Determine the [x, y] coordinate at the center of the cell enclosing the given text.  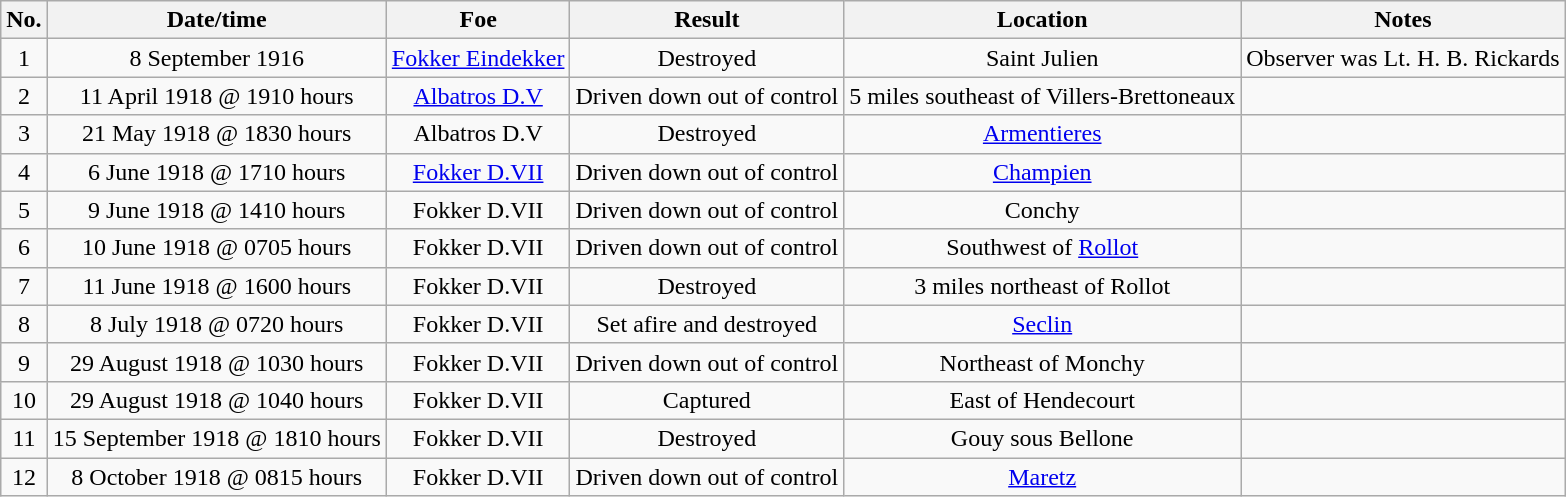
7 [24, 286]
12 [24, 477]
6 June 1918 @ 1710 hours [216, 172]
Northeast of Monchy [1042, 362]
15 September 1918 @ 1810 hours [216, 438]
1 [24, 58]
8 October 1918 @ 0815 hours [216, 477]
Captured [707, 400]
8 July 1918 @ 0720 hours [216, 324]
5 miles southeast of Villers-Brettoneaux [1042, 96]
21 May 1918 @ 1830 hours [216, 134]
10 [24, 400]
Armentieres [1042, 134]
5 [24, 210]
Conchy [1042, 210]
2 [24, 96]
8 September 1916 [216, 58]
Champien [1042, 172]
Location [1042, 20]
Saint Julien [1042, 58]
3 miles northeast of Rollot [1042, 286]
29 August 1918 @ 1040 hours [216, 400]
Gouy sous Bellone [1042, 438]
No. [24, 20]
3 [24, 134]
Maretz [1042, 477]
Foe [478, 20]
11 April 1918 @ 1910 hours [216, 96]
Seclin [1042, 324]
Fokker Eindekker [478, 58]
6 [24, 248]
11 June 1918 @ 1600 hours [216, 286]
Notes [1403, 20]
29 August 1918 @ 1030 hours [216, 362]
4 [24, 172]
Observer was Lt. H. B. Rickards [1403, 58]
9 [24, 362]
10 June 1918 @ 0705 hours [216, 248]
Southwest of Rollot [1042, 248]
8 [24, 324]
Result [707, 20]
East of Hendecourt [1042, 400]
11 [24, 438]
Date/time [216, 20]
9 June 1918 @ 1410 hours [216, 210]
Set afire and destroyed [707, 324]
